Identify which cell holds the provided text, then report its (x, y) central coordinate. 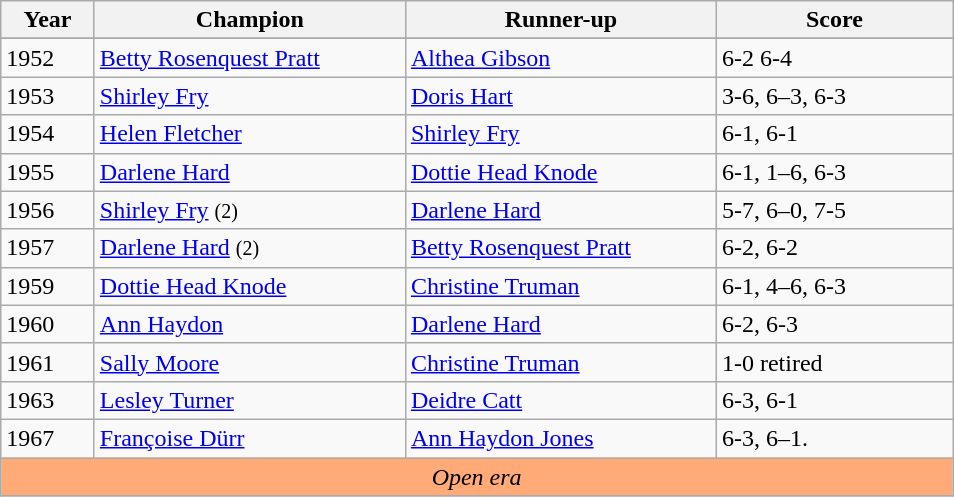
3-6, 6–3, 6-3 (834, 96)
Althea Gibson (560, 58)
1953 (48, 96)
6-1, 4–6, 6-3 (834, 286)
Runner-up (560, 20)
1956 (48, 210)
1-0 retired (834, 362)
Ann Haydon Jones (560, 438)
Sally Moore (250, 362)
1952 (48, 58)
1961 (48, 362)
Shirley Fry (2) (250, 210)
Deidre Catt (560, 400)
Françoise Dürr (250, 438)
Lesley Turner (250, 400)
Helen Fletcher (250, 134)
1957 (48, 248)
Ann Haydon (250, 324)
1959 (48, 286)
Year (48, 20)
Open era (477, 477)
6-3, 6-1 (834, 400)
6-3, 6–1. (834, 438)
6-1, 1–6, 6-3 (834, 172)
6-2, 6-2 (834, 248)
6-2 6-4 (834, 58)
1967 (48, 438)
Doris Hart (560, 96)
1963 (48, 400)
1954 (48, 134)
6-2, 6-3 (834, 324)
1955 (48, 172)
1960 (48, 324)
5-7, 6–0, 7-5 (834, 210)
Score (834, 20)
6-1, 6-1 (834, 134)
Champion (250, 20)
Darlene Hard (2) (250, 248)
